From the cell containing the given text, extract its center point as [x, y] coordinate. 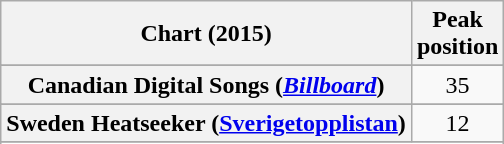
Canadian Digital Songs (Billboard) [206, 85]
35 [457, 85]
Sweden Heatseeker (Sverigetopplistan) [206, 123]
12 [457, 123]
Peakposition [457, 34]
Chart (2015) [206, 34]
